Search for the cell housing the specified text and yield its (X, Y) center coordinate. 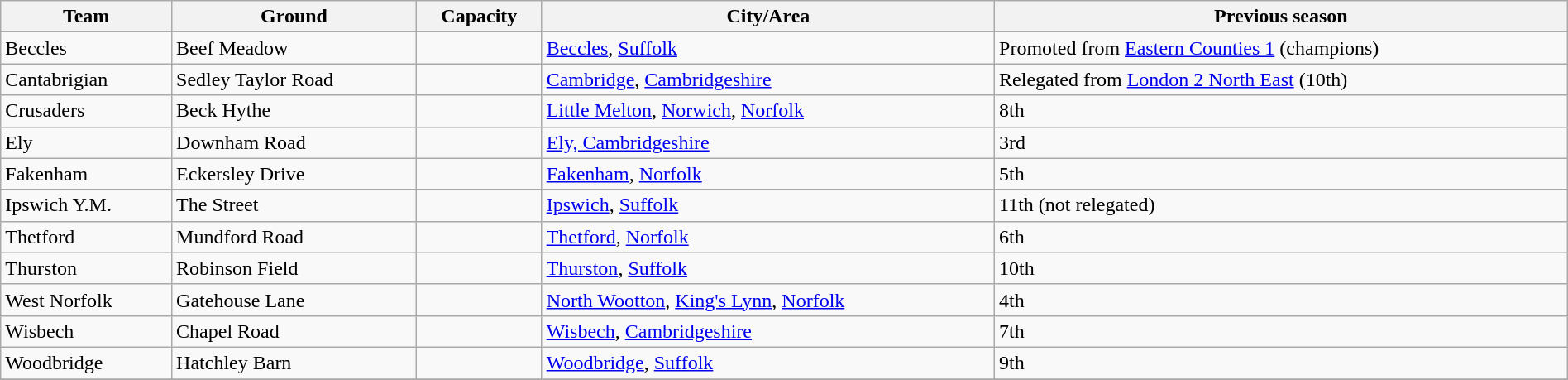
Fakenham (86, 174)
Downham Road (294, 142)
Robinson Field (294, 268)
Beccles (86, 48)
5th (1282, 174)
Thurston, Suffolk (767, 268)
Previous season (1282, 17)
Sedley Taylor Road (294, 79)
Chapel Road (294, 331)
Ipswich Y.M. (86, 205)
Wisbech (86, 331)
Ipswich, Suffolk (767, 205)
Gatehouse Lane (294, 300)
West Norfolk (86, 300)
Team (86, 17)
Ground (294, 17)
Wisbech, Cambridgeshire (767, 331)
3rd (1282, 142)
9th (1282, 363)
8th (1282, 111)
Little Melton, Norwich, Norfolk (767, 111)
Relegated from London 2 North East (10th) (1282, 79)
Cantabrigian (86, 79)
10th (1282, 268)
Eckersley Drive (294, 174)
7th (1282, 331)
Capacity (479, 17)
Beef Meadow (294, 48)
6th (1282, 237)
North Wootton, King's Lynn, Norfolk (767, 300)
Hatchley Barn (294, 363)
Beccles, Suffolk (767, 48)
Thetford (86, 237)
Thurston (86, 268)
11th (not relegated) (1282, 205)
Ely (86, 142)
The Street (294, 205)
Thetford, Norfolk (767, 237)
Woodbridge, Suffolk (767, 363)
Fakenham, Norfolk (767, 174)
Cambridge, Cambridgeshire (767, 79)
Beck Hythe (294, 111)
Mundford Road (294, 237)
Crusaders (86, 111)
Woodbridge (86, 363)
4th (1282, 300)
Ely, Cambridgeshire (767, 142)
Promoted from Eastern Counties 1 (champions) (1282, 48)
City/Area (767, 17)
